Capture the cell that displays the provided text and extract its (x, y) central coordinate. 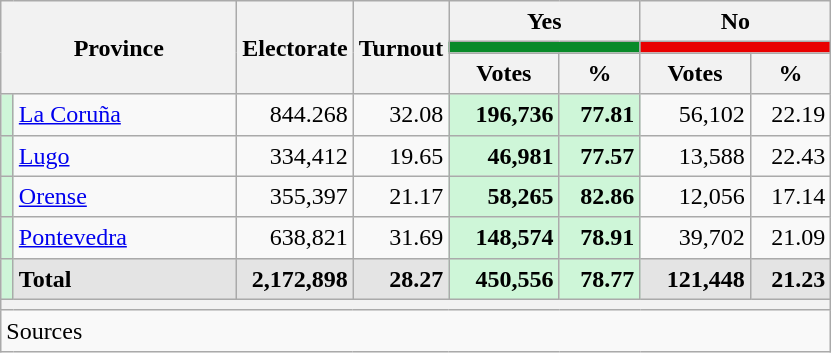
Turnout (401, 48)
844.268 (295, 114)
Province (119, 48)
Orense (125, 196)
196,736 (504, 114)
78.91 (600, 238)
Electorate (295, 48)
77.57 (600, 156)
78.77 (600, 278)
17.14 (790, 196)
39,702 (695, 238)
58,265 (504, 196)
638,821 (295, 238)
12,056 (695, 196)
32.08 (401, 114)
28.27 (401, 278)
450,556 (504, 278)
334,412 (295, 156)
Pontevedra (125, 238)
2,172,898 (295, 278)
355,397 (295, 196)
21.09 (790, 238)
121,448 (695, 278)
No (736, 22)
46,981 (504, 156)
77.81 (600, 114)
13,588 (695, 156)
148,574 (504, 238)
19.65 (401, 156)
22.19 (790, 114)
La Coruña (125, 114)
21.23 (790, 278)
21.17 (401, 196)
Yes (544, 22)
Sources (416, 330)
22.43 (790, 156)
Lugo (125, 156)
Total (125, 278)
56,102 (695, 114)
82.86 (600, 196)
31.69 (401, 238)
